Detect which cell encompasses the target text, then output its [x, y] center coordinate. 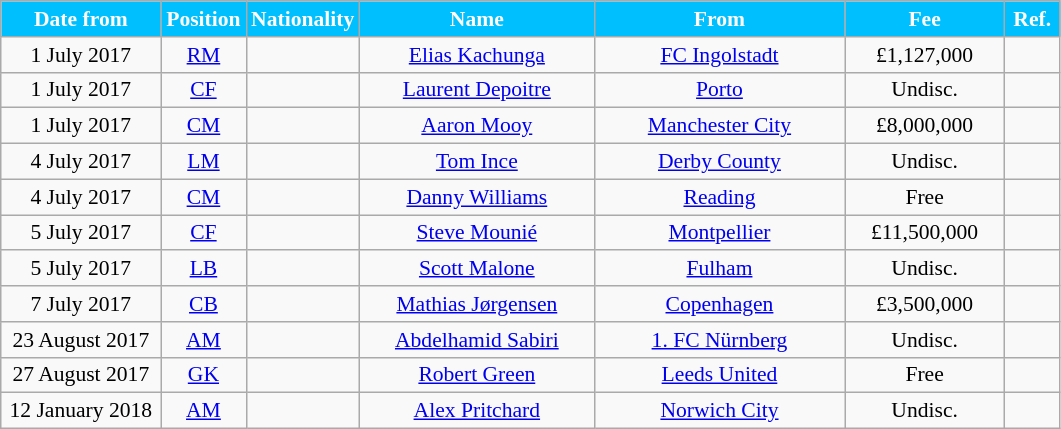
Date from [81, 19]
Nationality [302, 19]
£1,127,000 [925, 55]
27 August 2017 [81, 375]
Danny Williams [476, 197]
CB [204, 304]
12 January 2018 [81, 411]
Fulham [719, 269]
Elias Kachunga [476, 55]
Reading [719, 197]
Steve Mounié [476, 233]
FC Ingolstadt [719, 55]
Derby County [719, 162]
7 July 2017 [81, 304]
Robert Green [476, 375]
RM [204, 55]
From [719, 19]
Aaron Mooy [476, 126]
LB [204, 269]
£8,000,000 [925, 126]
Position [204, 19]
£11,500,000 [925, 233]
Laurent Depoitre [476, 90]
Montpellier [719, 233]
Ref. [1032, 19]
Norwich City [719, 411]
Leeds United [719, 375]
Scott Malone [476, 269]
1. FC Nürnberg [719, 340]
Manchester City [719, 126]
Tom Ince [476, 162]
Abdelhamid Sabiri [476, 340]
GK [204, 375]
£3,500,000 [925, 304]
Alex Pritchard [476, 411]
Name [476, 19]
23 August 2017 [81, 340]
Fee [925, 19]
Mathias Jørgensen [476, 304]
Copenhagen [719, 304]
LM [204, 162]
Porto [719, 90]
